Detect which cell encompasses the target text, then output its [x, y] center coordinate. 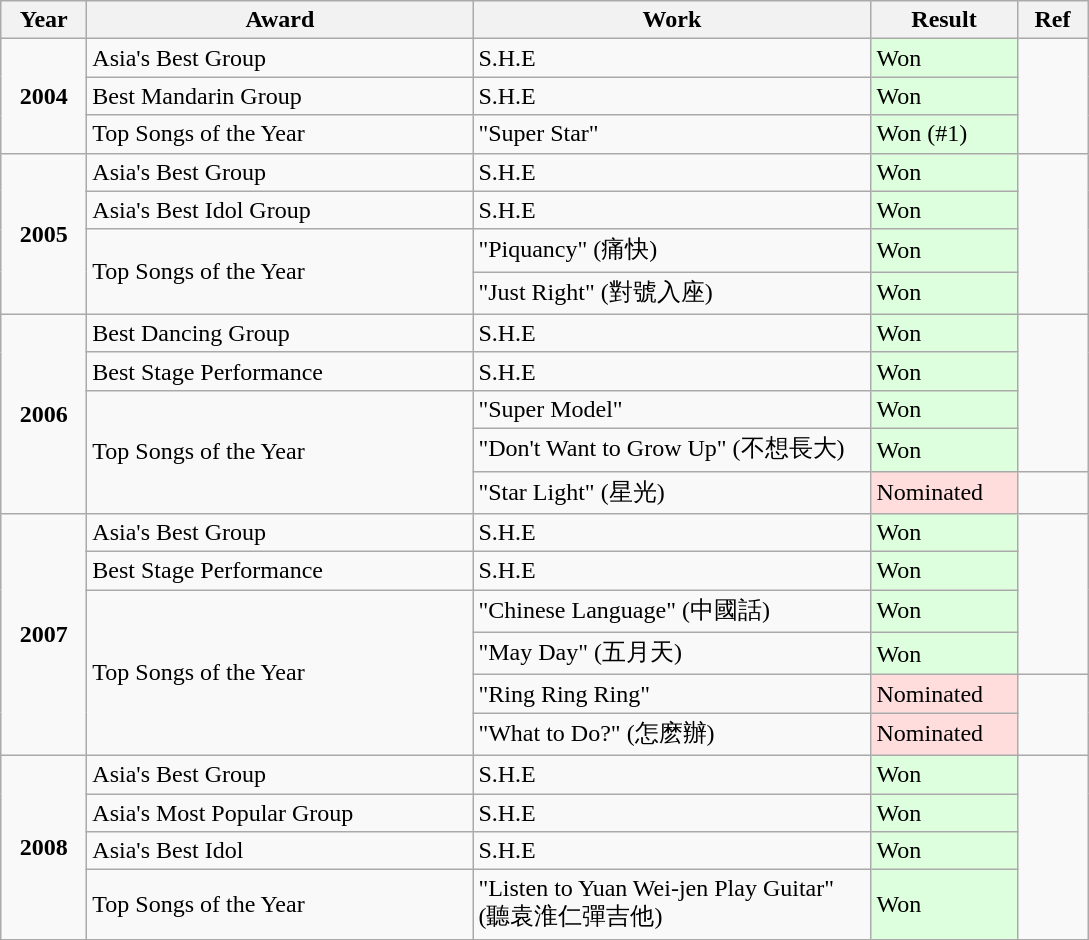
2004 [44, 96]
2005 [44, 234]
Result [944, 20]
Asia's Best Idol [280, 851]
"Listen to Yuan Wei-jen Play Guitar" (聽袁淮仁彈吉他) [672, 905]
Asia's Best Idol Group [280, 210]
Award [280, 20]
Year [44, 20]
"Chinese Language" (中國話) [672, 612]
"What to Do?" (怎麽辦) [672, 734]
"Ring Ring Ring" [672, 694]
2006 [44, 414]
"Star Light" (星光) [672, 492]
"Super Model" [672, 409]
Won (#1) [944, 134]
Ref [1052, 20]
"Just Right" (對號入座) [672, 294]
2008 [44, 847]
"Super Star" [672, 134]
Work [672, 20]
"Don't Want to Grow Up" (不想長大) [672, 450]
"Piquancy" (痛快) [672, 250]
2007 [44, 635]
Asia's Most Popular Group [280, 813]
"May Day" (五月天) [672, 654]
Best Dancing Group [280, 333]
Best Mandarin Group [280, 96]
